From the cell containing the given text, extract its center point as (X, Y) coordinate. 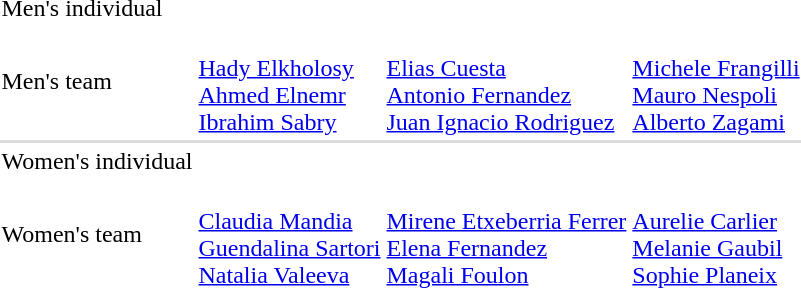
Men's team (97, 82)
Michele FrangilliMauro NespoliAlberto Zagami (716, 82)
Women's individual (97, 161)
Elias CuestaAntonio FernandezJuan Ignacio Rodriguez (506, 82)
Hady ElkholosyAhmed ElnemrIbrahim Sabry (290, 82)
